Determine the (X, Y) coordinate at the center of the cell enclosing the given text.  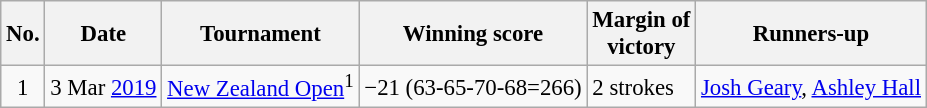
Margin ofvictory (642, 34)
1 (23, 87)
−21 (63-65-70-68=266) (473, 87)
Runners-up (812, 34)
Winning score (473, 34)
Date (104, 34)
3 Mar 2019 (104, 87)
2 strokes (642, 87)
Josh Geary, Ashley Hall (812, 87)
New Zealand Open1 (260, 87)
No. (23, 34)
Tournament (260, 34)
